Locate the cell with the specified text and output its [X, Y] center coordinate. 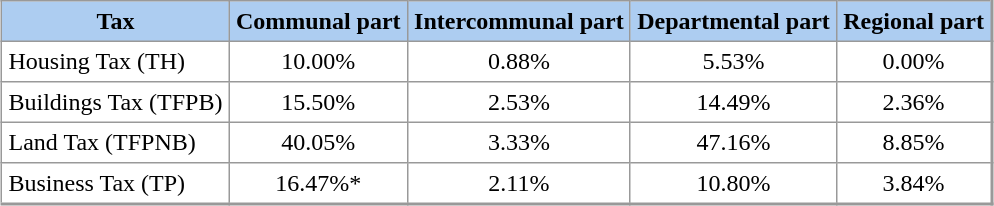
3.84% [914, 184]
16.47%* [318, 184]
0.00% [914, 61]
Land Tax (TFPNB) [116, 142]
40.05% [318, 142]
Housing Tax (TH) [116, 61]
Regional part [914, 21]
Communal part [318, 21]
3.33% [518, 142]
14.49% [733, 102]
Intercommunal part [518, 21]
0.88% [518, 61]
47.16% [733, 142]
15.50% [318, 102]
2.53% [518, 102]
10.00% [318, 61]
2.36% [914, 102]
10.80% [733, 184]
Business Tax (TP) [116, 184]
Departmental part [733, 21]
Tax [116, 21]
2.11% [518, 184]
5.53% [733, 61]
8.85% [914, 142]
Buildings Tax (TFPB) [116, 102]
